Pinpoint the cell where the given text exists, returning its [X, Y] midpoint coordinate. 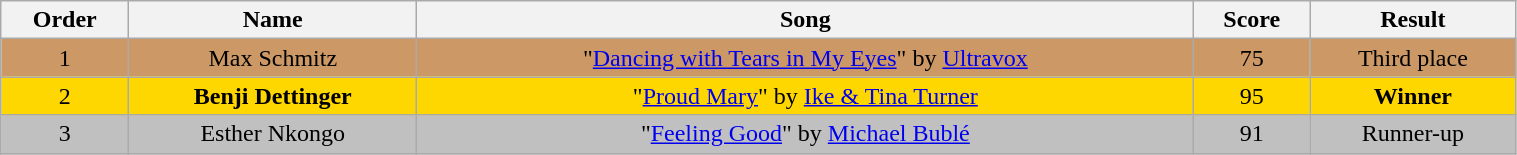
Max Schmitz [273, 58]
1 [65, 58]
"Proud Mary" by Ike & Tina Turner [806, 96]
"Feeling Good" by Michael Bublé [806, 134]
Name [273, 20]
3 [65, 134]
75 [1252, 58]
Third place [1413, 58]
Song [806, 20]
Score [1252, 20]
Order [65, 20]
91 [1252, 134]
Runner-up [1413, 134]
Winner [1413, 96]
"Dancing with Tears in My Eyes" by Ultravox [806, 58]
95 [1252, 96]
2 [65, 96]
Benji Dettinger [273, 96]
Esther Nkongo [273, 134]
Result [1413, 20]
